Output the [x, y] coordinate of the center of the cell containing the given text.  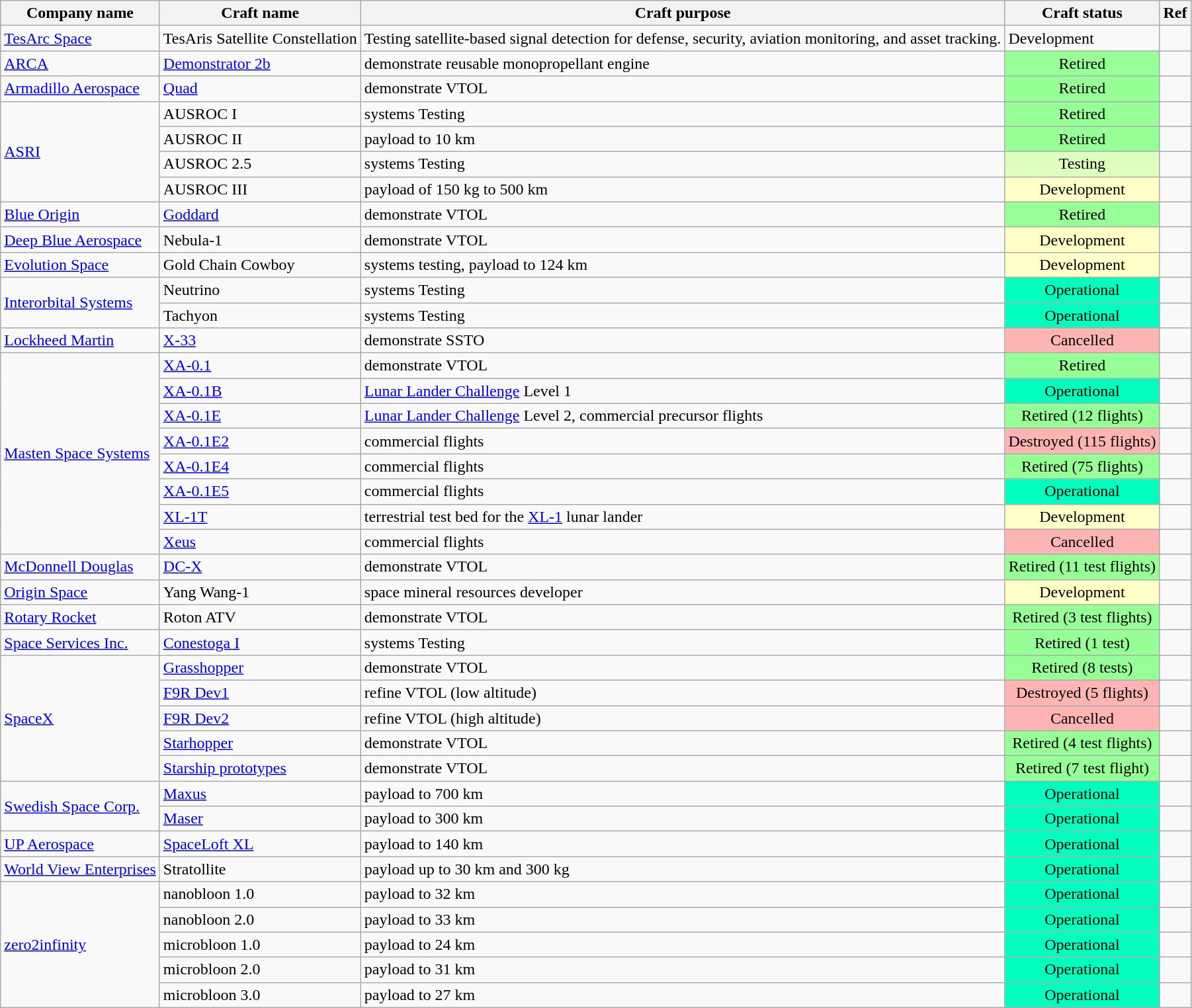
Evolution Space [81, 265]
Lockheed Martin [81, 341]
Testing satellite-based signal detection for defense, security, aviation monitoring, and asset tracking. [683, 38]
XA-0.1B [260, 391]
Retired (75 flights) [1082, 466]
AUSROC I [260, 114]
Craft status [1082, 13]
AUSROC III [260, 189]
nanobloon 2.0 [260, 919]
payload to 31 km [683, 970]
Lunar Lander Challenge Level 1 [683, 391]
Maser [260, 819]
Lunar Lander Challenge Level 2, commercial precursor flights [683, 416]
microbloon 2.0 [260, 970]
microbloon 1.0 [260, 945]
Conestoga I [260, 642]
Origin Space [81, 592]
Company name [81, 13]
AUSROC II [260, 139]
Retired (3 test flights) [1082, 617]
TesAris Satellite Constellation [260, 38]
Gold Chain Cowboy [260, 265]
refine VTOL (high altitude) [683, 718]
Nebula-1 [260, 239]
payload to 700 km [683, 794]
Ref [1175, 13]
Retired (4 test flights) [1082, 743]
XA-0.1E [260, 416]
demonstrate SSTO [683, 341]
F9R Dev2 [260, 718]
payload to 32 km [683, 894]
payload to 10 km [683, 139]
microbloon 3.0 [260, 995]
payload to 27 km [683, 995]
Craft name [260, 13]
F9R Dev1 [260, 693]
Starhopper [260, 743]
refine VTOL (low altitude) [683, 693]
nanobloon 1.0 [260, 894]
Grasshopper [260, 667]
Xeus [260, 542]
payload to 33 km [683, 919]
Craft purpose [683, 13]
payload of 150 kg to 500 km [683, 189]
XA-0.1E2 [260, 441]
payload to 300 km [683, 819]
Deep Blue Aerospace [81, 239]
Interorbital Systems [81, 302]
payload up to 30 km and 300 kg [683, 869]
Armadillo Aerospace [81, 89]
Quad [260, 89]
Retired (1 test) [1082, 642]
XA-0.1E4 [260, 466]
Retired (7 test flight) [1082, 769]
Roton ATV [260, 617]
zero2infinity [81, 945]
Retired (12 flights) [1082, 416]
Rotary Rocket [81, 617]
XL-1T [260, 517]
Retired (11 test flights) [1082, 567]
AUSROC 2.5 [260, 164]
Destroyed (115 flights) [1082, 441]
SpaceX [81, 718]
Swedish Space Corp. [81, 806]
UP Aerospace [81, 844]
ASRI [81, 151]
Retired (8 tests) [1082, 667]
Goddard [260, 214]
McDonnell Douglas [81, 567]
SpaceLoft XL [260, 844]
Blue Origin [81, 214]
Maxus [260, 794]
Masten Space Systems [81, 454]
Space Services Inc. [81, 642]
systems testing, payload to 124 km [683, 265]
Starship prototypes [260, 769]
space mineral resources developer [683, 592]
payload to 24 km [683, 945]
Yang Wang-1 [260, 592]
Neutrino [260, 290]
payload to 140 km [683, 844]
Testing [1082, 164]
World View Enterprises [81, 869]
XA-0.1 [260, 366]
TesArc Space [81, 38]
X-33 [260, 341]
terrestrial test bed for the XL-1 lunar lander [683, 517]
DC-X [260, 567]
Stratollite [260, 869]
Destroyed (5 flights) [1082, 693]
demonstrate reusable monopropellant engine [683, 63]
ARCA [81, 63]
XA-0.1E5 [260, 491]
Demonstrator 2b [260, 63]
Tachyon [260, 315]
